Provide the [x, y] coordinate of the cell's center where the given text is located.  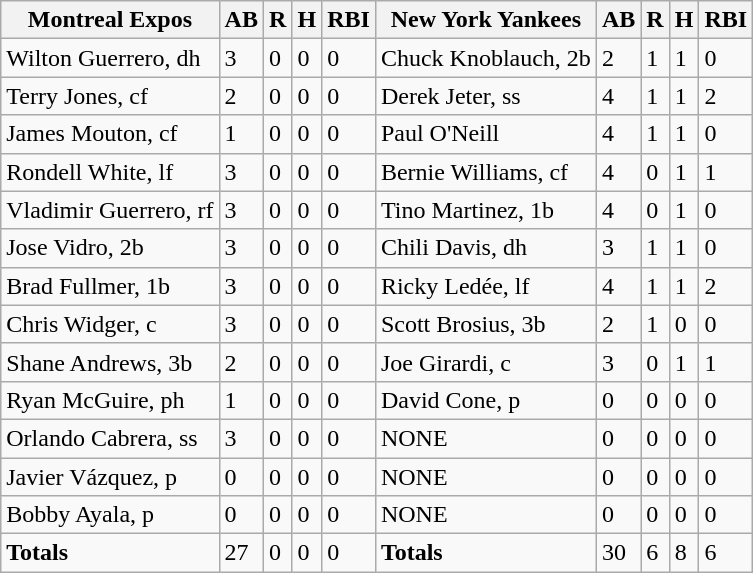
Montreal Expos [110, 20]
27 [241, 553]
Chuck Knoblauch, 2b [486, 58]
Brad Fullmer, 1b [110, 286]
New York Yankees [486, 20]
Rondell White, lf [110, 172]
Javier Vázquez, p [110, 477]
Derek Jeter, ss [486, 96]
8 [684, 553]
Vladimir Guerrero, rf [110, 210]
Chili Davis, dh [486, 248]
Paul O'Neill [486, 134]
Wilton Guerrero, dh [110, 58]
Chris Widger, c [110, 324]
Scott Brosius, 3b [486, 324]
James Mouton, cf [110, 134]
Ricky Ledée, lf [486, 286]
David Cone, p [486, 400]
Orlando Cabrera, ss [110, 438]
Shane Andrews, 3b [110, 362]
Joe Girardi, c [486, 362]
30 [618, 553]
Bobby Ayala, p [110, 515]
Ryan McGuire, ph [110, 400]
Tino Martinez, 1b [486, 210]
Jose Vidro, 2b [110, 248]
Terry Jones, cf [110, 96]
Bernie Williams, cf [486, 172]
